Locate the cell with the specified text and output its (x, y) center coordinate. 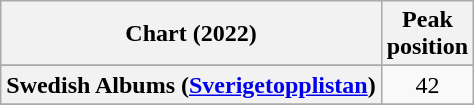
Chart (2022) (191, 34)
Peak position (427, 34)
42 (427, 85)
Swedish Albums (Sverigetopplistan) (191, 85)
